Return the (x, y) coordinate for the center point of the cell that contains the specified text.  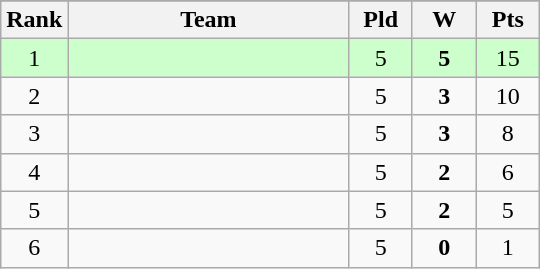
Team (208, 20)
Rank (34, 20)
Pld (381, 20)
15 (508, 58)
W (444, 20)
10 (508, 96)
4 (34, 172)
Pts (508, 20)
8 (508, 134)
0 (444, 248)
